For the text-containing cell, return its midpoint in (x, y) coordinate format. 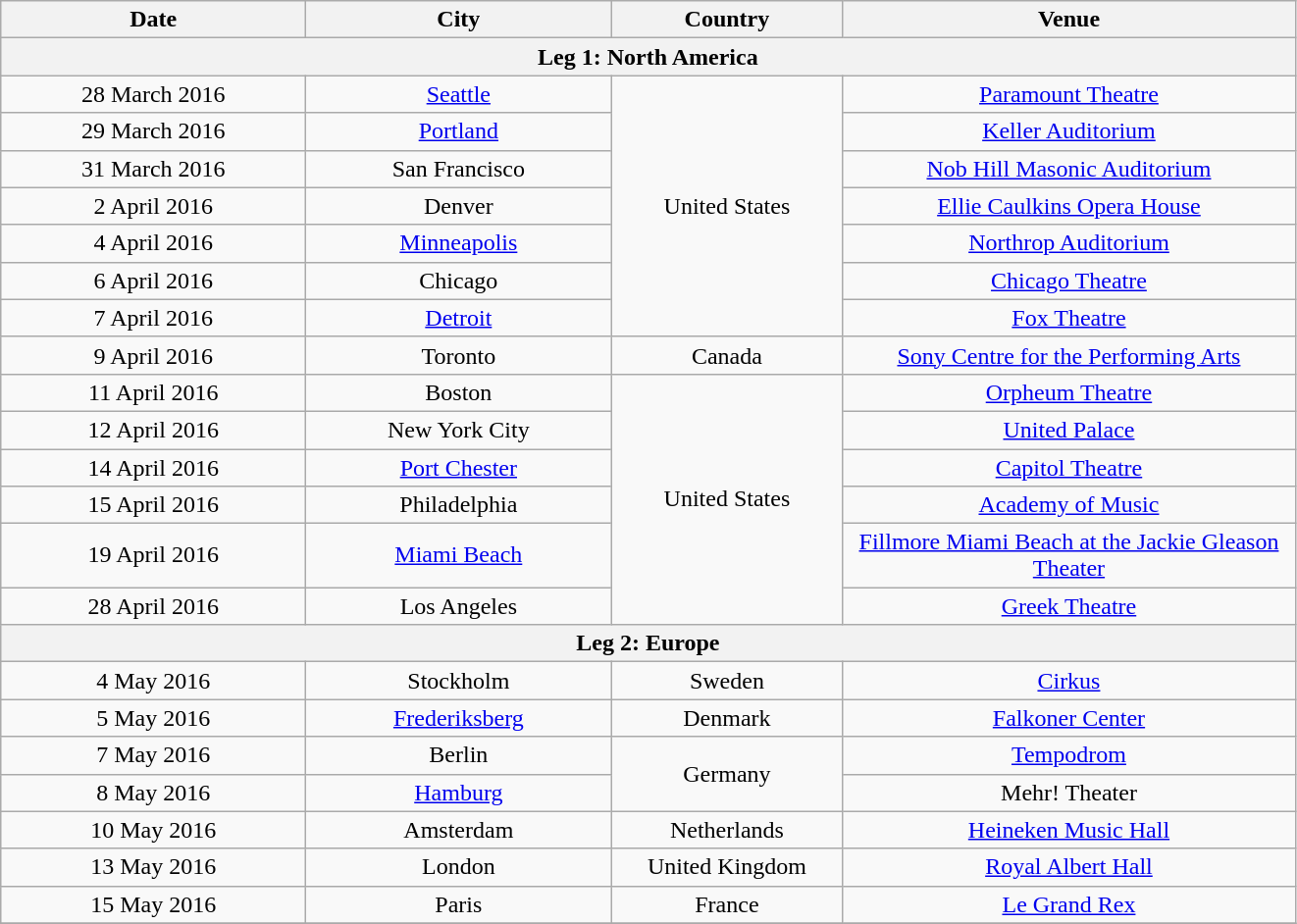
Date (153, 20)
Miami Beach (459, 555)
28 April 2016 (153, 606)
Capitol Theatre (1069, 468)
8 May 2016 (153, 793)
United Palace (1069, 430)
New York City (459, 430)
Academy of Music (1069, 505)
Germany (727, 774)
Sweden (727, 681)
Fox Theatre (1069, 318)
Denmark (727, 718)
Minneapolis (459, 243)
Los Angeles (459, 606)
Cirkus (1069, 681)
31 March 2016 (153, 169)
15 May 2016 (153, 904)
Greek Theatre (1069, 606)
Chicago (459, 281)
29 March 2016 (153, 131)
4 April 2016 (153, 243)
Berlin (459, 755)
Denver (459, 206)
Port Chester (459, 468)
Fillmore Miami Beach at the Jackie Gleason Theater (1069, 555)
Hamburg (459, 793)
14 April 2016 (153, 468)
Seattle (459, 94)
Venue (1069, 20)
Portland (459, 131)
Falkoner Center (1069, 718)
Keller Auditorium (1069, 131)
28 March 2016 (153, 94)
Toronto (459, 355)
Chicago Theatre (1069, 281)
Orpheum Theatre (1069, 392)
San Francisco (459, 169)
Nob Hill Masonic Auditorium (1069, 169)
2 April 2016 (153, 206)
Country (727, 20)
10 May 2016 (153, 830)
Paris (459, 904)
Ellie Caulkins Opera House (1069, 206)
5 May 2016 (153, 718)
City (459, 20)
Leg 1: North America (648, 57)
7 April 2016 (153, 318)
London (459, 867)
15 April 2016 (153, 505)
6 April 2016 (153, 281)
Northrop Auditorium (1069, 243)
Boston (459, 392)
11 April 2016 (153, 392)
Philadelphia (459, 505)
Canada (727, 355)
7 May 2016 (153, 755)
Stockholm (459, 681)
United Kingdom (727, 867)
9 April 2016 (153, 355)
Leg 2: Europe (648, 643)
4 May 2016 (153, 681)
13 May 2016 (153, 867)
Heineken Music Hall (1069, 830)
Frederiksberg (459, 718)
France (727, 904)
12 April 2016 (153, 430)
Mehr! Theater (1069, 793)
Sony Centre for the Performing Arts (1069, 355)
Tempodrom (1069, 755)
Le Grand Rex (1069, 904)
Paramount Theatre (1069, 94)
Amsterdam (459, 830)
Detroit (459, 318)
Royal Albert Hall (1069, 867)
Netherlands (727, 830)
19 April 2016 (153, 555)
